For the text-containing cell, return its midpoint in (X, Y) coordinate format. 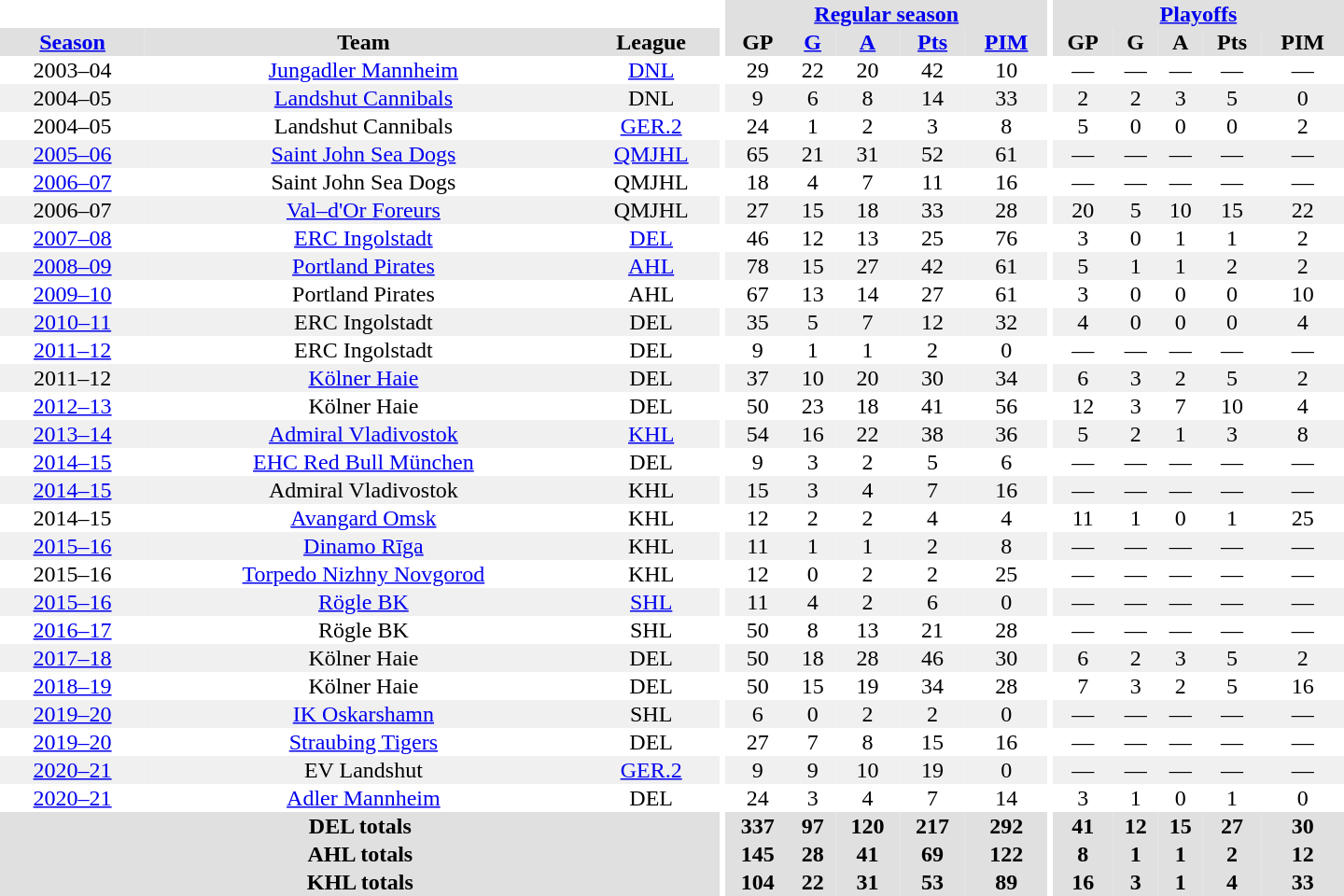
2010–11 (73, 322)
2009–10 (73, 294)
292 (1006, 826)
AHL totals (360, 854)
76 (1006, 238)
League (651, 42)
IK Oskarshamn (363, 714)
122 (1006, 854)
EV Landshut (363, 770)
97 (813, 826)
67 (758, 294)
53 (932, 882)
Avangard Omsk (363, 518)
69 (932, 854)
104 (758, 882)
Regular season (887, 14)
38 (932, 434)
2018–19 (73, 686)
36 (1006, 434)
89 (1006, 882)
32 (1006, 322)
Jungadler Mannheim (363, 70)
DEL totals (360, 826)
65 (758, 154)
Straubing Tigers (363, 742)
145 (758, 854)
EHC Red Bull München (363, 462)
Val–d'Or Foreurs (363, 210)
Playoffs (1198, 14)
Season (73, 42)
2016–17 (73, 630)
2008–09 (73, 266)
56 (1006, 406)
Team (363, 42)
337 (758, 826)
35 (758, 322)
52 (932, 154)
2003–04 (73, 70)
78 (758, 266)
2013–14 (73, 434)
2007–08 (73, 238)
Torpedo Nizhny Novgorod (363, 574)
Adler Mannheim (363, 798)
KHL totals (360, 882)
217 (932, 826)
23 (813, 406)
2005–06 (73, 154)
54 (758, 434)
37 (758, 378)
29 (758, 70)
2012–13 (73, 406)
120 (868, 826)
2017–18 (73, 658)
Dinamo Rīga (363, 546)
